Capture the cell that displays the provided text and extract its [X, Y] central coordinate. 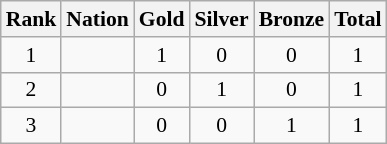
Gold [162, 19]
Rank [32, 19]
Total [358, 19]
Silver [221, 19]
Bronze [292, 19]
3 [32, 126]
2 [32, 90]
Nation [97, 19]
